Capture the cell that displays the provided text and extract its (X, Y) central coordinate. 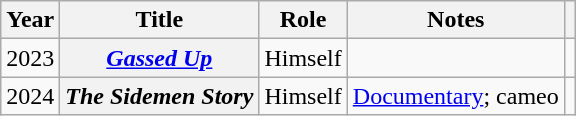
Gassed Up (160, 58)
The Sidemen Story (160, 96)
2023 (30, 58)
Documentary; cameo (456, 96)
Notes (456, 20)
Title (160, 20)
Role (303, 20)
Year (30, 20)
2024 (30, 96)
